Provide the [x, y] coordinate of the cell's center where the given text is located.  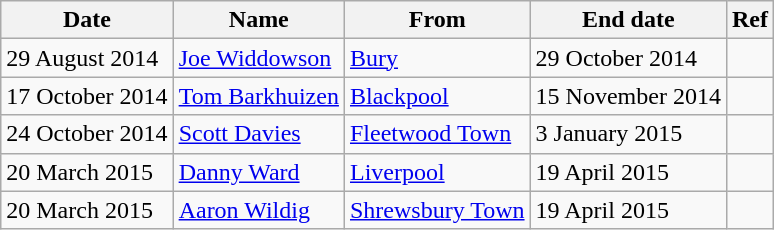
Fleetwood Town [437, 134]
Danny Ward [258, 172]
Ref [750, 20]
29 August 2014 [87, 58]
17 October 2014 [87, 96]
Shrewsbury Town [437, 210]
3 January 2015 [628, 134]
Blackpool [437, 96]
Bury [437, 58]
Tom Barkhuizen [258, 96]
Liverpool [437, 172]
End date [628, 20]
From [437, 20]
Name [258, 20]
29 October 2014 [628, 58]
24 October 2014 [87, 134]
Scott Davies [258, 134]
Aaron Wildig [258, 210]
Date [87, 20]
Joe Widdowson [258, 58]
15 November 2014 [628, 96]
